Return [x, y] of the center of cell containing provided text 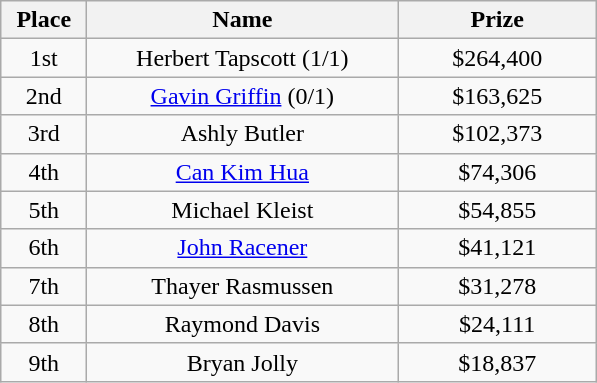
Bryan Jolly [242, 362]
5th [44, 210]
$264,400 [498, 58]
4th [44, 172]
$31,278 [498, 286]
Herbert Tapscott (1/1) [242, 58]
Can Kim Hua [242, 172]
Raymond Davis [242, 324]
$163,625 [498, 96]
3rd [44, 134]
Prize [498, 20]
7th [44, 286]
$74,306 [498, 172]
$24,111 [498, 324]
$102,373 [498, 134]
9th [44, 362]
Place [44, 20]
6th [44, 248]
$18,837 [498, 362]
$54,855 [498, 210]
1st [44, 58]
Gavin Griffin (0/1) [242, 96]
John Racener [242, 248]
Michael Kleist [242, 210]
2nd [44, 96]
Thayer Rasmussen [242, 286]
8th [44, 324]
Ashly Butler [242, 134]
Name [242, 20]
$41,121 [498, 248]
